For the text-containing cell, return its midpoint in [X, Y] coordinate format. 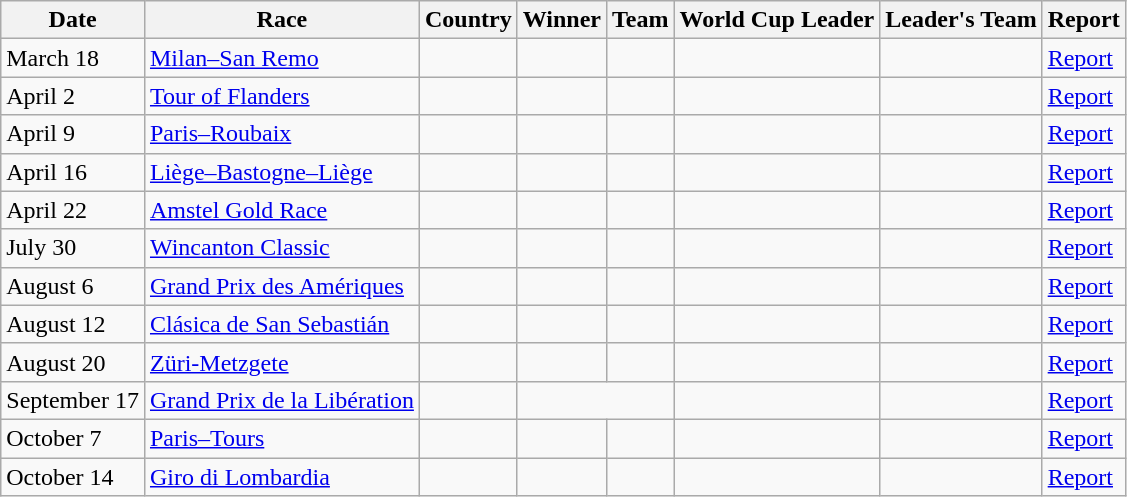
March 18 [73, 58]
Giro di Lombardia [282, 477]
Clásica de San Sebastián [282, 324]
April 16 [73, 172]
October 7 [73, 438]
August 12 [73, 324]
Paris–Tours [282, 438]
April 22 [73, 210]
Grand Prix des Amériques [282, 286]
July 30 [73, 248]
August 20 [73, 362]
Wincanton Classic [282, 248]
Züri-Metzgete [282, 362]
Team [640, 20]
Leader's Team [961, 20]
Amstel Gold Race [282, 210]
October 14 [73, 477]
Winner [562, 20]
World Cup Leader [777, 20]
April 9 [73, 134]
Grand Prix de la Libération [282, 400]
Country [468, 20]
Milan–San Remo [282, 58]
April 2 [73, 96]
Date [73, 20]
Liège–Bastogne–Liège [282, 172]
Race [282, 20]
August 6 [73, 286]
Tour of Flanders [282, 96]
September 17 [73, 400]
Paris–Roubaix [282, 134]
